Search for the cell housing the specified text and yield its [x, y] center coordinate. 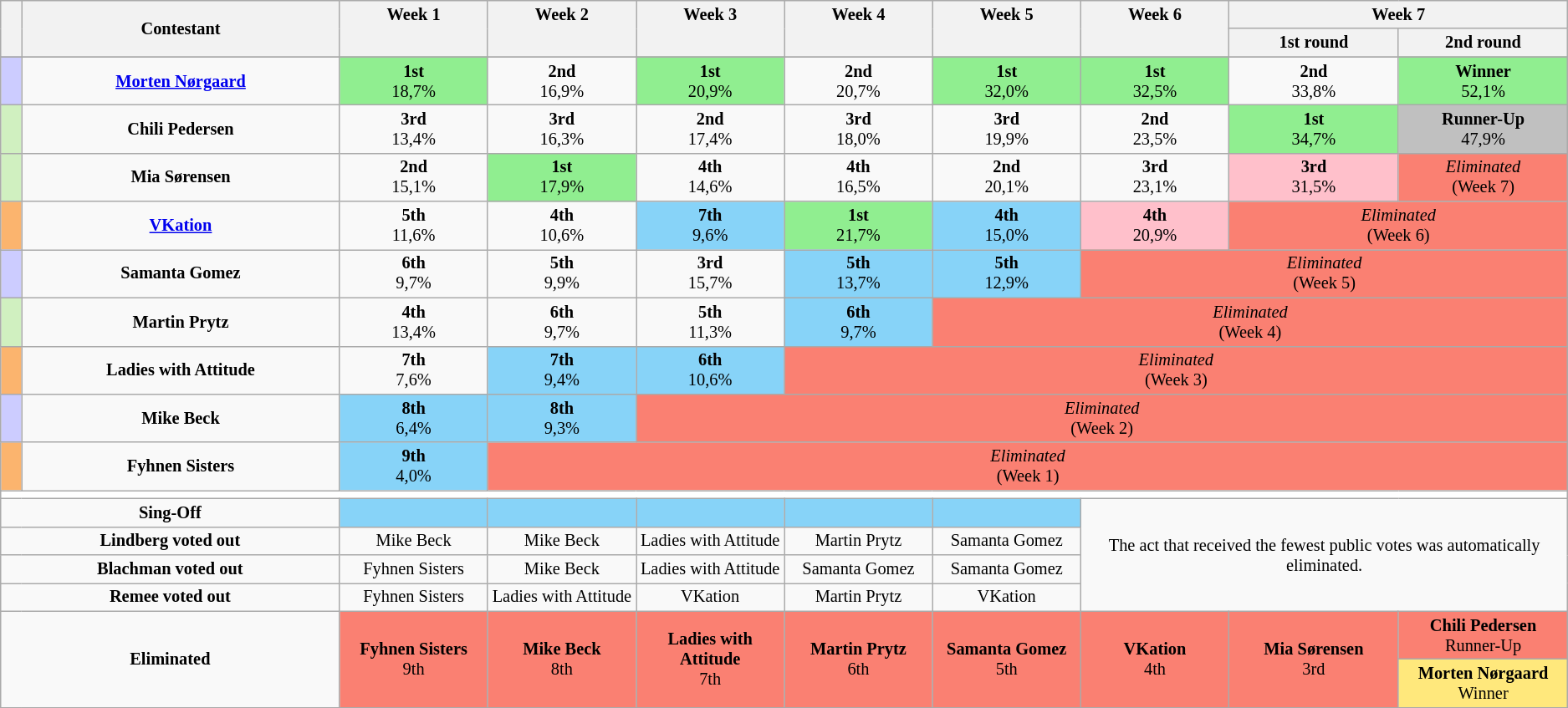
3rd23,1% [1154, 177]
4th16,5% [858, 177]
Week 5 [1007, 28]
5th13,7% [858, 273]
Eliminated(Week 2) [1102, 418]
4th15,0% [1007, 226]
3rd16,3% [562, 129]
Week 1 [413, 28]
Week 7 [1398, 14]
Lindberg voted out [171, 541]
3rd13,4% [413, 129]
2nd23,5% [1154, 129]
Eliminated [171, 659]
5th9,9% [562, 273]
Mike Beck8th [562, 659]
Morten Nørgaard [181, 81]
2nd round [1484, 43]
4th14,6% [711, 177]
1st20,9% [711, 81]
Eliminated(Week 7) [1484, 177]
Week 6 [1154, 28]
6th10,6% [711, 370]
Eliminated(Week 4) [1250, 322]
3rd15,7% [711, 273]
Chili Pedersen [181, 129]
1st round [1315, 43]
3rd18,0% [858, 129]
Fyhnen Sisters9th [413, 659]
Runner-Up47,9% [1484, 129]
2nd20,7% [858, 81]
Week 3 [711, 28]
Morten NørgaardWinner [1484, 683]
4th13,4% [413, 322]
5th11,6% [413, 226]
2nd16,9% [562, 81]
2nd17,4% [711, 129]
Eliminated(Week 3) [1176, 370]
1st32,0% [1007, 81]
Eliminated(Week 1) [1028, 466]
The act that received the fewest public votes was automatically eliminated. [1324, 555]
5th11,3% [711, 322]
8th6,4% [413, 418]
Ladies with Attitude 7th [711, 659]
Eliminated(Week 5) [1324, 273]
Eliminated(Week 6) [1398, 226]
Contestant [181, 28]
4th10,6% [562, 226]
1st17,9% [562, 177]
5th12,9% [1007, 273]
Week 2 [562, 28]
Samanta Gomez 5th [1007, 659]
2nd15,1% [413, 177]
8th9,3% [562, 418]
1st32,5% [1154, 81]
Chili PedersenRunner-Up [1484, 635]
1st21,7% [858, 226]
Martin Prytz 6th [858, 659]
Winner52,1% [1484, 81]
1st34,7% [1315, 129]
9th4,0% [413, 466]
3rd31,5% [1315, 177]
4th20,9% [1154, 226]
Mia Sørensen [181, 177]
Remee voted out [171, 597]
2nd20,1% [1007, 177]
Sing-Off [171, 512]
7th7,6% [413, 370]
7th9,4% [562, 370]
Mia Sørensen 3rd [1315, 659]
2nd33,8% [1315, 81]
VKation 4th [1154, 659]
3rd19,9% [1007, 129]
7th9,6% [711, 226]
1st18,7% [413, 81]
Blachman voted out [171, 569]
Week 4 [858, 28]
